Determine the [x, y] coordinate at the center of the cell enclosing the given text.  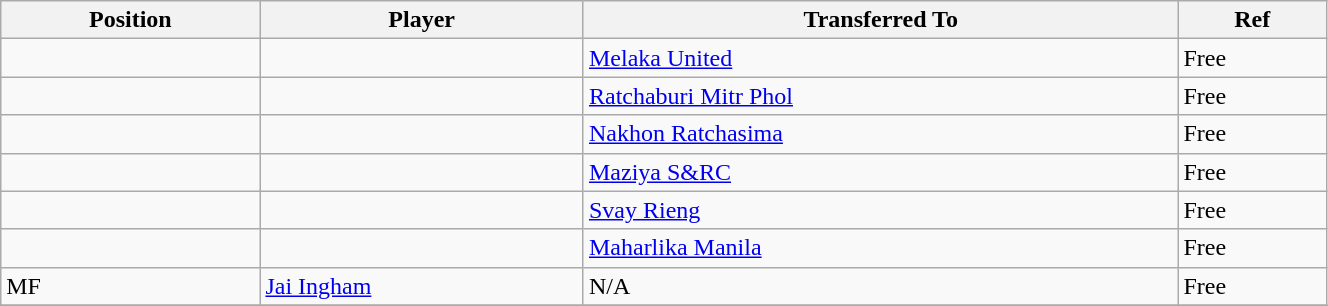
Position [130, 20]
Ratchaburi Mitr Phol [880, 96]
Nakhon Ratchasima [880, 134]
Maziya S&RC [880, 172]
MF [130, 286]
Melaka United [880, 58]
Transferred To [880, 20]
Ref [1252, 20]
N/A [880, 286]
Maharlika Manila [880, 248]
Svay Rieng [880, 210]
Player [422, 20]
Jai Ingham [422, 286]
